Determine the (X, Y) coordinate at the center of the cell enclosing the given text.  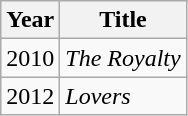
2012 (30, 96)
The Royalty (123, 58)
Year (30, 20)
Title (123, 20)
2010 (30, 58)
Lovers (123, 96)
